Locate the cell with the specified text and output its [X, Y] center coordinate. 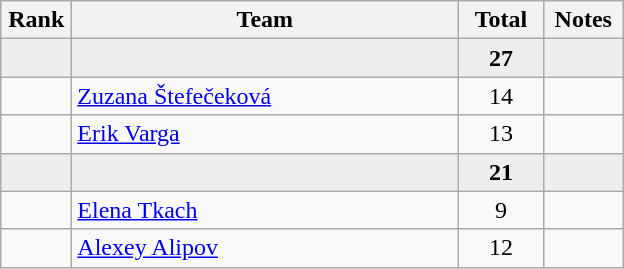
27 [501, 58]
Alexey Alipov [265, 248]
9 [501, 210]
Total [501, 20]
Notes [584, 20]
21 [501, 172]
14 [501, 96]
Rank [36, 20]
Zuzana Štefečeková [265, 96]
13 [501, 134]
Erik Varga [265, 134]
Team [265, 20]
Elena Tkach [265, 210]
12 [501, 248]
